Scan for the cell matching the given text and deliver its [x, y] coordinate at center. 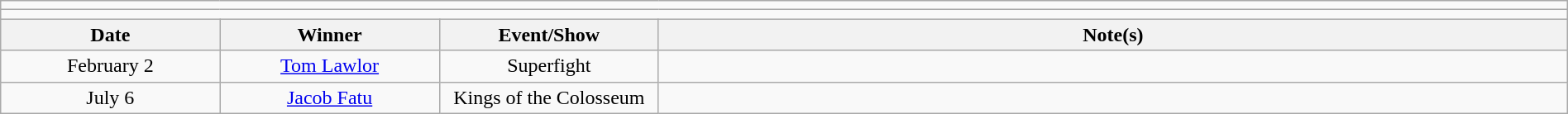
February 2 [111, 66]
Tom Lawlor [329, 66]
Event/Show [549, 35]
Note(s) [1113, 35]
July 6 [111, 97]
Superfight [549, 66]
Winner [329, 35]
Kings of the Colosseum [549, 97]
Date [111, 35]
Jacob Fatu [329, 97]
